From the cell containing the given text, extract its center point as (x, y) coordinate. 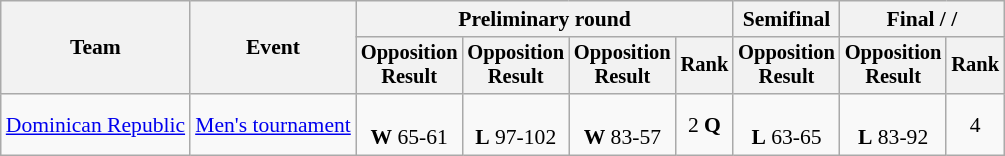
2 Q (705, 124)
Semifinal (786, 19)
Men's tournament (273, 124)
Preliminary round (544, 19)
Final / / (922, 19)
Dominican Republic (96, 124)
L 63-65 (786, 124)
4 (975, 124)
Team (96, 48)
Event (273, 48)
W 65-61 (410, 124)
W 83-57 (622, 124)
L 83-92 (894, 124)
L 97-102 (516, 124)
